Return the [X, Y] coordinate for the center point of the cell that contains the specified text.  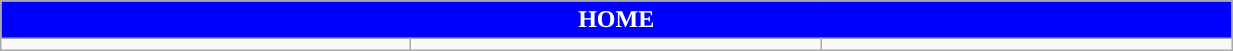
HOME [616, 20]
